Output the [X, Y] coordinate of the center of the cell containing the given text.  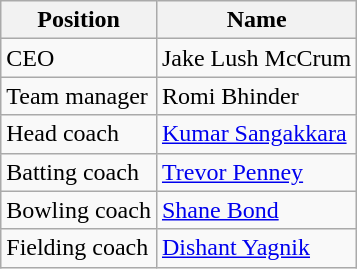
Position [79, 20]
Bowling coach [79, 210]
Shane Bond [256, 210]
Trevor Penney [256, 172]
CEO [79, 58]
Dishant Yagnik [256, 248]
Name [256, 20]
Batting coach [79, 172]
Kumar Sangakkara [256, 134]
Jake Lush McCrum [256, 58]
Fielding coach [79, 248]
Head coach [79, 134]
Team manager [79, 96]
Romi Bhinder [256, 96]
